From the cell containing the given text, extract its center point as [x, y] coordinate. 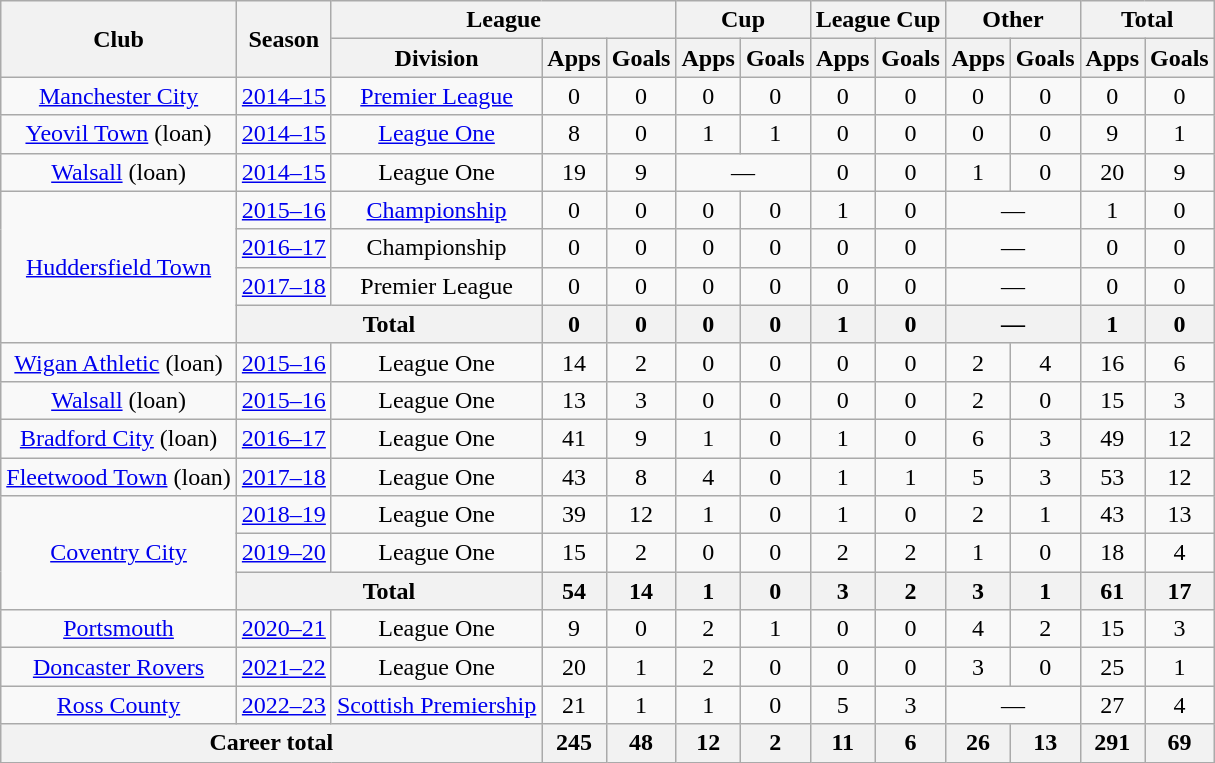
48 [641, 743]
Manchester City [119, 96]
Season [284, 39]
Other [1013, 20]
2019–20 [284, 553]
291 [1112, 743]
49 [1112, 438]
2021–22 [284, 667]
Wigan Athletic (loan) [119, 362]
League [504, 20]
Bradford City (loan) [119, 438]
2018–19 [284, 515]
2020–21 [284, 629]
69 [1179, 743]
17 [1179, 591]
25 [1112, 667]
Career total [272, 743]
61 [1112, 591]
Cup [743, 20]
54 [574, 591]
11 [842, 743]
39 [574, 515]
21 [574, 705]
Division [436, 58]
Doncaster Rovers [119, 667]
53 [1112, 477]
245 [574, 743]
Huddersfield Town [119, 267]
Fleetwood Town (loan) [119, 477]
Ross County [119, 705]
2022–23 [284, 705]
Yeovil Town (loan) [119, 134]
16 [1112, 362]
26 [978, 743]
19 [574, 172]
27 [1112, 705]
Coventry City [119, 553]
Portsmouth [119, 629]
Scottish Premiership [436, 705]
Club [119, 39]
41 [574, 438]
18 [1112, 553]
League Cup [878, 20]
